Return [X, Y] of the center of cell containing provided text 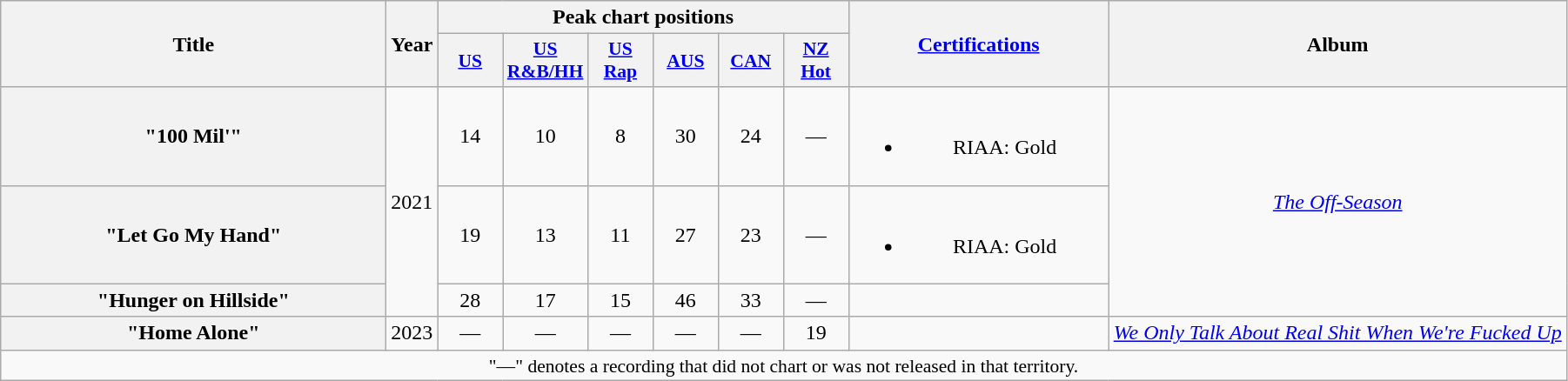
US [470, 61]
15 [620, 300]
The Off-Season [1337, 202]
28 [470, 300]
33 [750, 300]
USRap [620, 61]
USR&B/HH [546, 61]
"—" denotes a recording that did not chart or was not released in that territory. [784, 365]
NZHot [816, 61]
24 [750, 136]
Title [193, 43]
11 [620, 235]
CAN [750, 61]
Certifications [978, 43]
Peak chart positions [643, 17]
2023 [412, 333]
8 [620, 136]
Album [1337, 43]
30 [686, 136]
"Let Go My Hand" [193, 235]
"100 Mil'" [193, 136]
13 [546, 235]
We Only Talk About Real Shit When We're Fucked Up [1337, 333]
14 [470, 136]
"Home Alone" [193, 333]
10 [546, 136]
17 [546, 300]
2021 [412, 202]
23 [750, 235]
46 [686, 300]
27 [686, 235]
AUS [686, 61]
"Hunger on Hillside" [193, 300]
Year [412, 43]
